Provide the (x, y) coordinate of the cell's center where the given text is located.  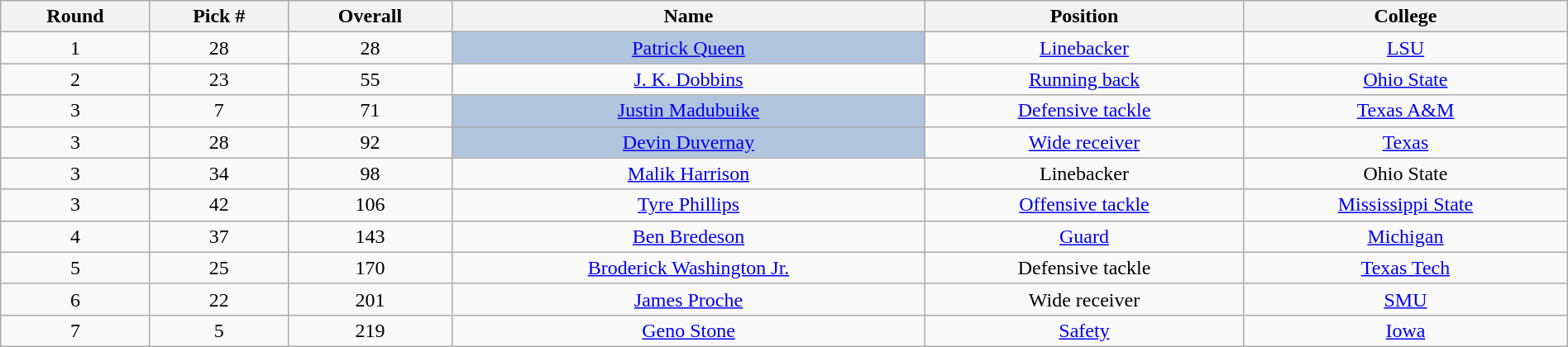
Texas (1406, 142)
Devin Duvernay (689, 142)
Round (76, 17)
37 (218, 236)
219 (370, 330)
2 (76, 79)
98 (370, 173)
25 (218, 268)
Geno Stone (689, 330)
106 (370, 205)
143 (370, 236)
Mississippi State (1406, 205)
22 (218, 299)
J. K. Dobbins (689, 79)
College (1406, 17)
Guard (1083, 236)
4 (76, 236)
55 (370, 79)
Michigan (1406, 236)
SMU (1406, 299)
1 (76, 48)
42 (218, 205)
Running back (1083, 79)
6 (76, 299)
Texas A&M (1406, 111)
23 (218, 79)
Patrick Queen (689, 48)
201 (370, 299)
Iowa (1406, 330)
Overall (370, 17)
Name (689, 17)
92 (370, 142)
Justin Madubuike (689, 111)
170 (370, 268)
Broderick Washington Jr. (689, 268)
Offensive tackle (1083, 205)
71 (370, 111)
Pick # (218, 17)
LSU (1406, 48)
Safety (1083, 330)
Texas Tech (1406, 268)
Ben Bredeson (689, 236)
34 (218, 173)
Malik Harrison (689, 173)
Tyre Phillips (689, 205)
James Proche (689, 299)
Position (1083, 17)
